Scan for the cell matching the given text and deliver its [X, Y] coordinate at center. 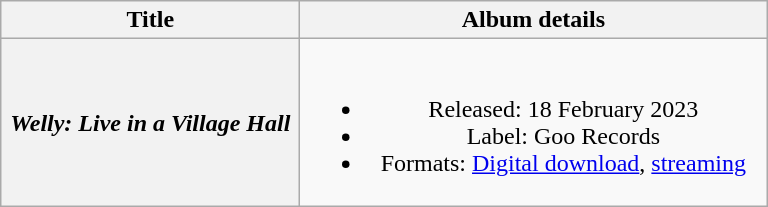
Released: 18 February 2023Label: Goo RecordsFormats: Digital download, streaming [534, 122]
Welly: Live in a Village Hall [150, 122]
Album details [534, 20]
Title [150, 20]
